Output the [X, Y] coordinate of the center of the cell containing the given text.  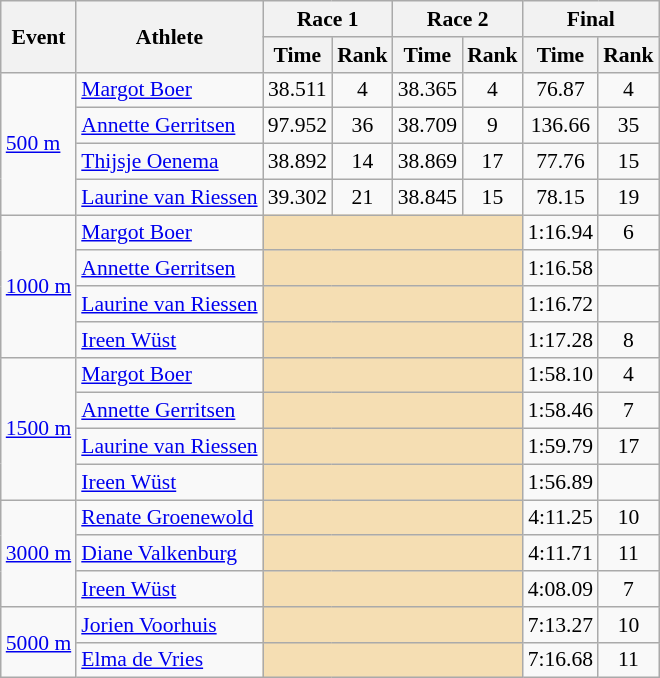
78.15 [560, 197]
14 [362, 162]
97.952 [298, 126]
9 [492, 126]
1:16.72 [560, 304]
1:59.79 [560, 447]
1:16.58 [560, 269]
Final [591, 19]
Elma de Vries [169, 660]
39.302 [298, 197]
7:16.68 [560, 660]
38.892 [298, 162]
1:17.28 [560, 340]
21 [362, 197]
Race 2 [458, 19]
36 [362, 126]
6 [628, 233]
Event [38, 36]
4:11.25 [560, 518]
Jorien Voorhuis [169, 625]
3000 m [38, 554]
1:58.46 [560, 411]
38.869 [428, 162]
Renate Groenewold [169, 518]
Athlete [169, 36]
4:08.09 [560, 589]
500 m [38, 143]
7:13.27 [560, 625]
1:58.10 [560, 375]
38.365 [428, 90]
4:11.71 [560, 554]
35 [628, 126]
1000 m [38, 286]
136.66 [560, 126]
38.709 [428, 126]
1500 m [38, 428]
Thijsje Oenema [169, 162]
19 [628, 197]
Diane Valkenburg [169, 554]
5000 m [38, 642]
1:56.89 [560, 482]
8 [628, 340]
1:16.94 [560, 233]
76.87 [560, 90]
38.845 [428, 197]
Race 1 [328, 19]
38.511 [298, 90]
77.76 [560, 162]
